Return the (X, Y) coordinate for the center point of the cell that contains the specified text.  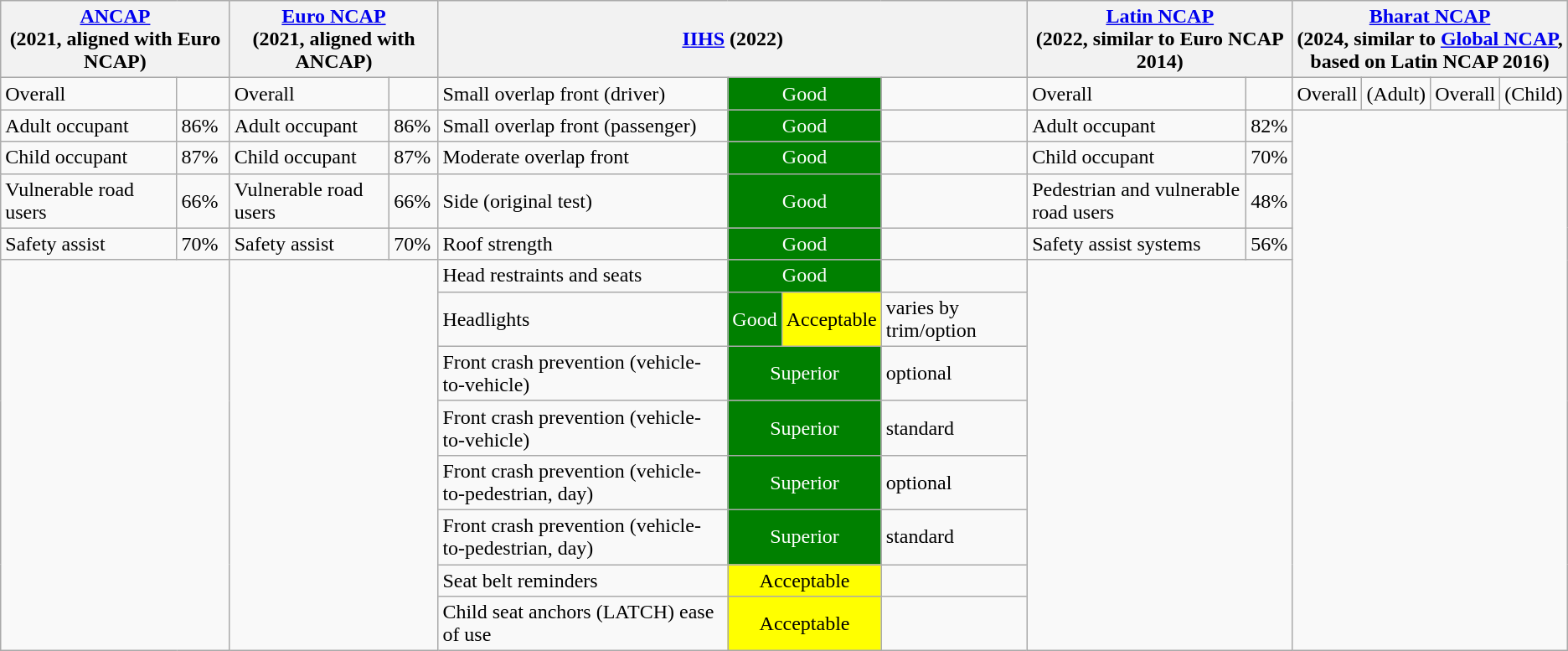
Euro NCAP (2021, aligned with ANCAP) (333, 39)
48% (1270, 201)
Safety assist systems (1137, 244)
Latin NCAP (2022, similar to Euro NCAP 2014) (1160, 39)
Headlights (583, 318)
Head restraints and seats (583, 276)
Child seat anchors (LATCH) ease of use (583, 623)
varies by trim/option (954, 318)
Side (original test) (583, 201)
Small overlap front (driver) (583, 94)
Moderate overlap front (583, 158)
56% (1270, 244)
ANCAP (2021, aligned with Euro NCAP) (116, 39)
82% (1270, 126)
(Child) (1534, 94)
IIHS (2022) (733, 39)
Bharat NCAP (2024, similar to Global NCAP, based on Latin NCAP 2016) (1430, 39)
Pedestrian and vulnerable road users (1137, 201)
Seat belt reminders (583, 581)
Roof strength (583, 244)
(Adult) (1396, 94)
Small overlap front (passenger) (583, 126)
